Extract the (x, y) coordinate from the center of the cell holding the provided text.  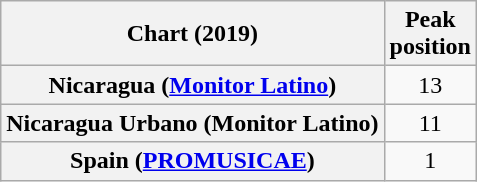
13 (430, 85)
Spain (PROMUSICAE) (192, 161)
1 (430, 161)
Chart (2019) (192, 34)
11 (430, 123)
Peakposition (430, 34)
Nicaragua Urbano (Monitor Latino) (192, 123)
Nicaragua (Monitor Latino) (192, 85)
